Locate the cell with the specified text and output its (x, y) center coordinate. 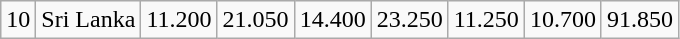
10 (18, 20)
10.700 (562, 20)
Sri Lanka (88, 20)
11.250 (486, 20)
11.200 (179, 20)
91.850 (640, 20)
14.400 (332, 20)
21.050 (256, 20)
23.250 (410, 20)
